For the text-containing cell, return its midpoint in (x, y) coordinate format. 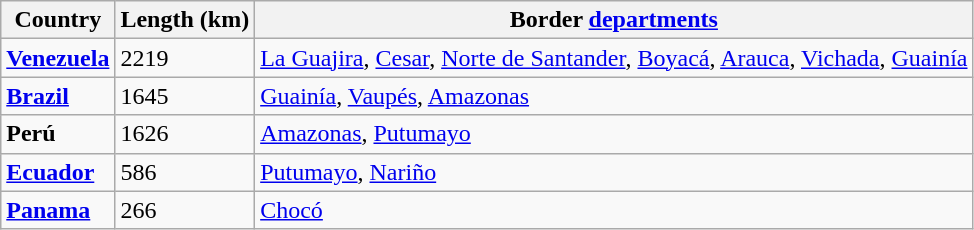
Length (km) (185, 20)
Panama (58, 210)
Putumayo, Nariño (614, 172)
Ecuador (58, 172)
La Guajira, Cesar, Norte de Santander, Boyacá, Arauca, Vichada, Guainía (614, 58)
Perú (58, 134)
Chocó (614, 210)
Venezuela (58, 58)
Guainía, Vaupés, Amazonas (614, 96)
266 (185, 210)
1626 (185, 134)
Border departments (614, 20)
Country (58, 20)
2219 (185, 58)
Brazil (58, 96)
Amazonas, Putumayo (614, 134)
1645 (185, 96)
586 (185, 172)
